Return the [X, Y] coordinate for the center point of the cell that contains the specified text.  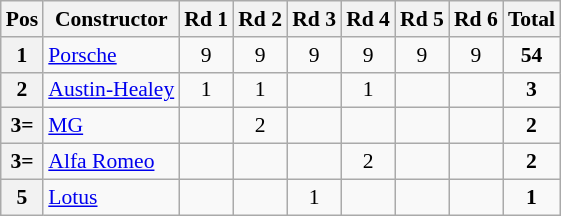
Porsche [111, 55]
Lotus [111, 197]
Total [532, 19]
Rd 4 [368, 19]
54 [532, 55]
5 [22, 197]
MG [111, 126]
Rd 5 [422, 19]
3 [532, 90]
Rd 6 [476, 19]
Rd 3 [314, 19]
Rd 2 [260, 19]
Alfa Romeo [111, 162]
Rd 1 [206, 19]
Pos [22, 19]
Austin-Healey [111, 90]
Constructor [111, 19]
